Locate the cell with the specified text and output its (X, Y) center coordinate. 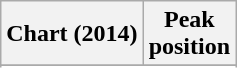
Chart (2014) (72, 34)
Peakposition (189, 34)
